Pinpoint the cell where the given text exists, returning its [x, y] midpoint coordinate. 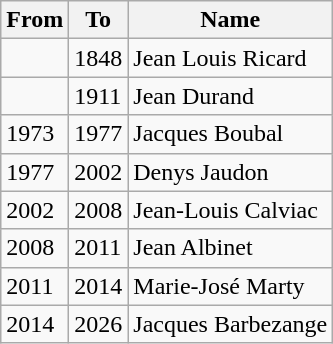
Jean Durand [230, 96]
1973 [35, 134]
Jean Albinet [230, 248]
Jacques Boubal [230, 134]
Denys Jaudon [230, 172]
1848 [98, 58]
To [98, 20]
Marie-José Marty [230, 286]
Jean-Louis Calviac [230, 210]
From [35, 20]
Name [230, 20]
Jacques Barbezange [230, 324]
Jean Louis Ricard [230, 58]
2026 [98, 324]
1911 [98, 96]
